Pinpoint the cell where the given text exists, returning its (x, y) midpoint coordinate. 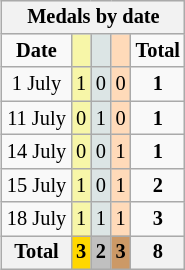
Medals by date (94, 17)
18 July (36, 219)
15 July (36, 185)
1 July (36, 84)
14 July (36, 152)
8 (158, 253)
Date (36, 51)
11 July (36, 118)
